Extract the (x, y) coordinate from the center of the cell holding the provided text.  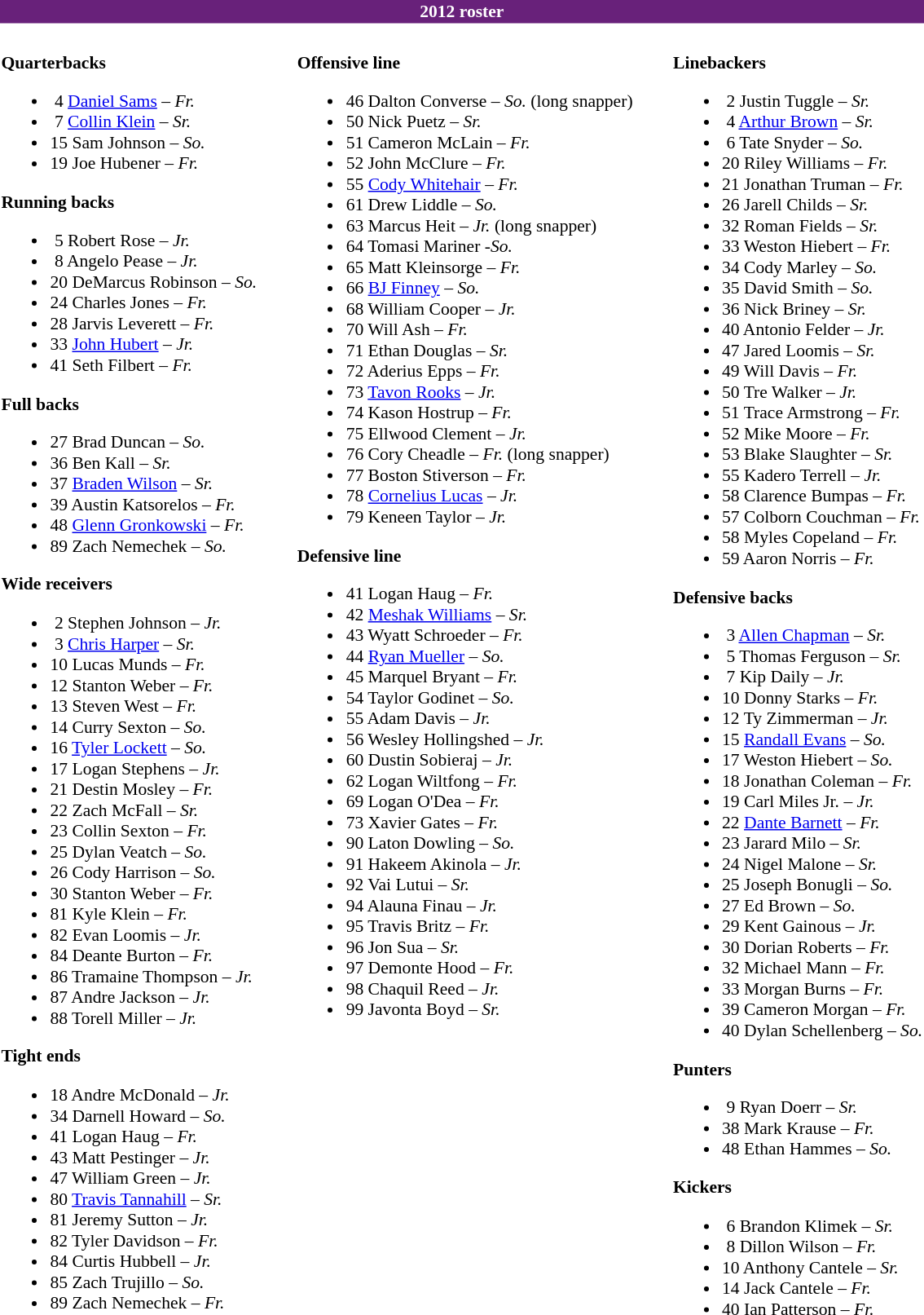
2012 roster (462, 11)
